Search for the cell housing the specified text and yield its (x, y) center coordinate. 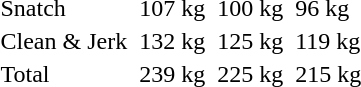
125 kg (250, 41)
132 kg (172, 41)
